Capture the cell that displays the provided text and extract its (X, Y) central coordinate. 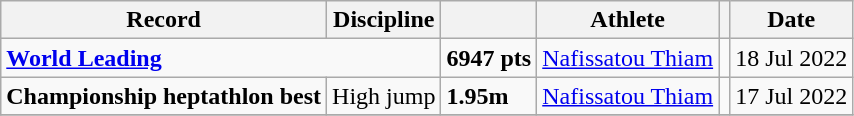
Record (164, 20)
1.95m (489, 96)
World Leading (221, 58)
High jump (384, 96)
Date (792, 20)
17 Jul 2022 (792, 96)
Discipline (384, 20)
Championship heptathlon best (164, 96)
6947 pts (489, 58)
18 Jul 2022 (792, 58)
Athlete (628, 20)
